Pinpoint the cell where the given text exists, returning its (X, Y) midpoint coordinate. 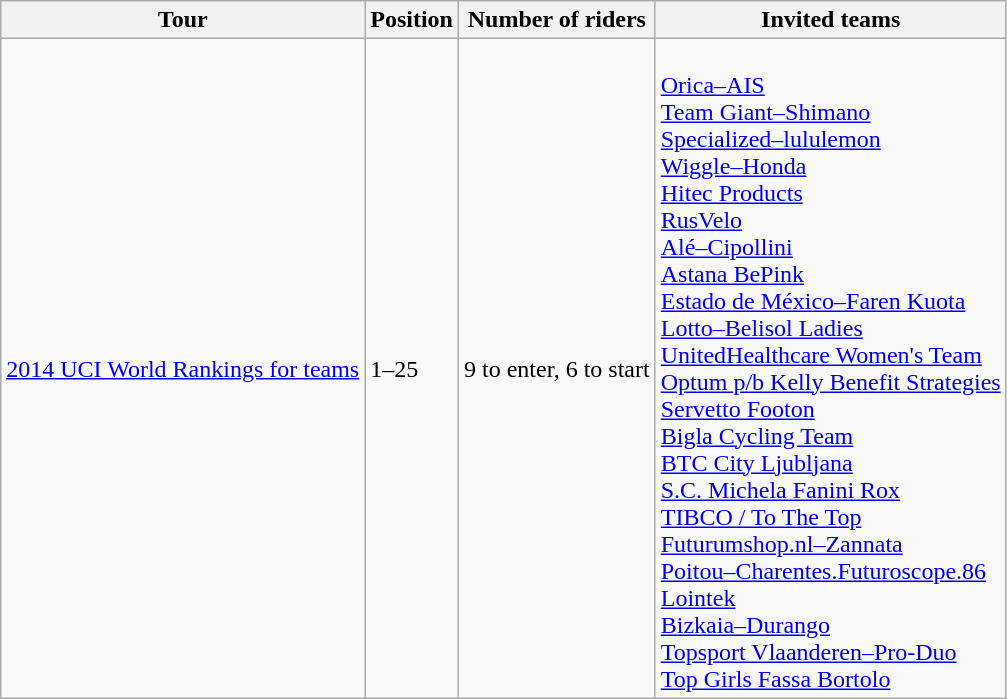
1–25 (412, 368)
Position (412, 20)
Tour (183, 20)
9 to enter, 6 to start (556, 368)
2014 UCI World Rankings for teams (183, 368)
Invited teams (830, 20)
Number of riders (556, 20)
